Provide the (x, y) coordinate of the cell's center where the given text is located.  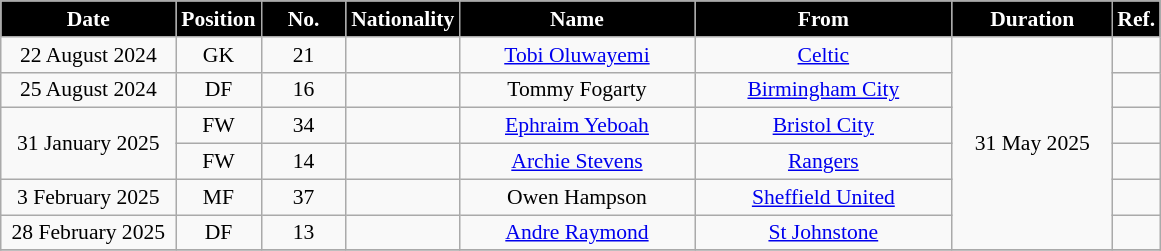
Tommy Fogarty (576, 90)
34 (304, 126)
3 February 2025 (88, 197)
Duration (1032, 19)
Date (88, 19)
31 May 2025 (1032, 144)
Ref. (1136, 19)
16 (304, 90)
Owen Hampson (576, 197)
25 August 2024 (88, 90)
Ephraim Yeboah (576, 126)
Name (576, 19)
From (824, 19)
Bristol City (824, 126)
28 February 2025 (88, 233)
GK (218, 55)
Rangers (824, 162)
Tobi Oluwayemi (576, 55)
St Johnstone (824, 233)
Position (218, 19)
Nationality (402, 19)
14 (304, 162)
Birmingham City (824, 90)
Celtic (824, 55)
31 January 2025 (88, 144)
No. (304, 19)
Andre Raymond (576, 233)
22 August 2024 (88, 55)
21 (304, 55)
Sheffield United (824, 197)
MF (218, 197)
Archie Stevens (576, 162)
37 (304, 197)
13 (304, 233)
